Return (x, y) of the center of cell containing provided text 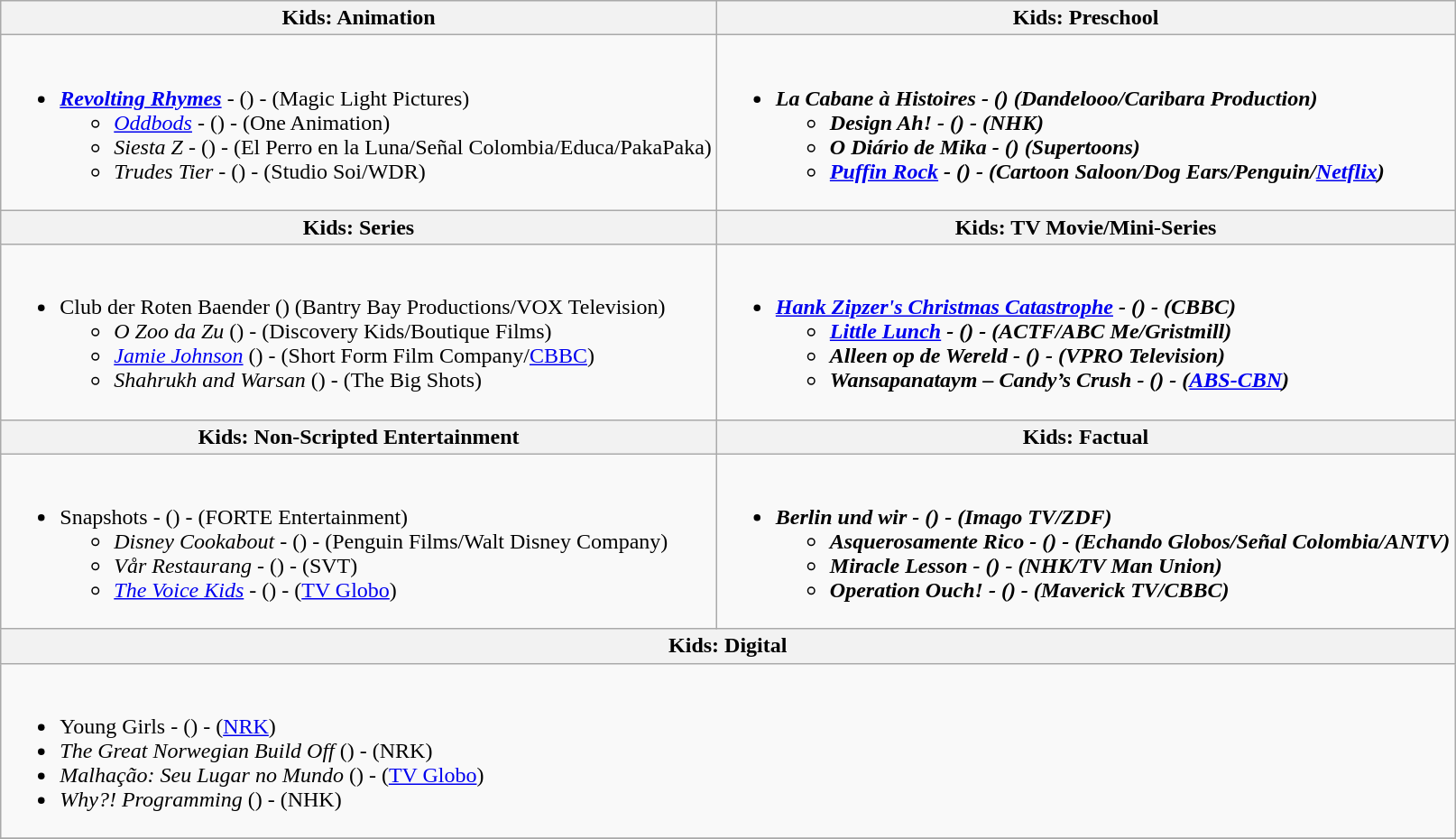
Kids: Digital (728, 646)
Kids: Factual (1085, 437)
Young Girls - () - (NRK)The Great Norwegian Build Off () - (NRK)Malhação: Seu Lugar no Mundo () - (TV Globo)Why?! Programming () - (NHK) (728, 751)
Kids: Animation (359, 18)
Kids: TV Movie/Mini-Series (1085, 227)
Kids: Series (359, 227)
Kids: Non-Scripted Entertainment (359, 437)
Kids: Preschool (1085, 18)
